Identify which cell holds the provided text, then report its (X, Y) central coordinate. 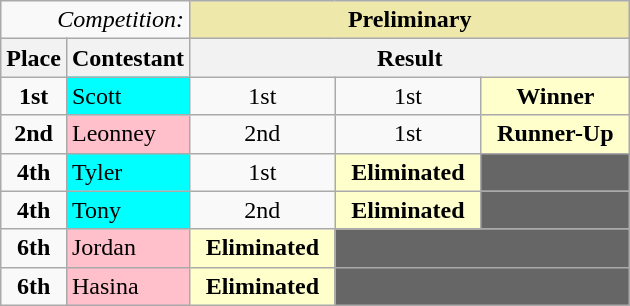
Winner (556, 96)
Jordan (128, 248)
Tyler (128, 172)
Preliminary (410, 20)
Contestant (128, 58)
Leonney (128, 134)
Competition: (96, 20)
Result (410, 58)
Place (34, 58)
Hasina (128, 286)
Scott (128, 96)
Runner-Up (556, 134)
Tony (128, 210)
